Determine the (X, Y) coordinate at the center of the cell enclosing the given text.  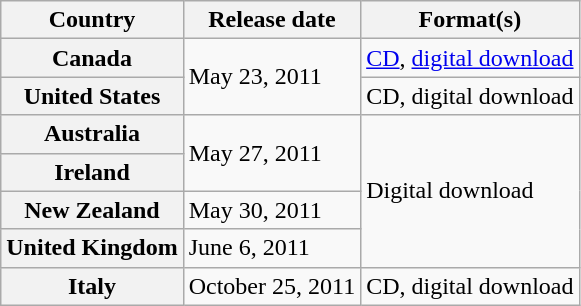
United Kingdom (92, 248)
Ireland (92, 172)
Release date (272, 20)
Digital download (470, 191)
Country (92, 20)
October 25, 2011 (272, 286)
Canada (92, 58)
May 30, 2011 (272, 210)
Italy (92, 286)
June 6, 2011 (272, 248)
Australia (92, 134)
May 27, 2011 (272, 153)
United States (92, 96)
May 23, 2011 (272, 77)
Format(s) (470, 20)
New Zealand (92, 210)
